Determine the (X, Y) coordinate at the center of the cell enclosing the given text.  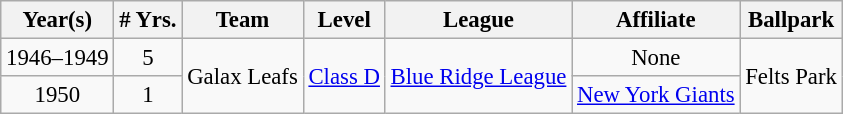
Affiliate (656, 20)
New York Giants (656, 95)
League (478, 20)
1946–1949 (58, 58)
Class D (344, 76)
# Yrs. (148, 20)
Felts Park (791, 76)
1950 (58, 95)
Galax Leafs (242, 76)
1 (148, 95)
Year(s) (58, 20)
Team (242, 20)
Blue Ridge League (478, 76)
Ballpark (791, 20)
Level (344, 20)
5 (148, 58)
None (656, 58)
